Detect which cell encompasses the target text, then output its (X, Y) center coordinate. 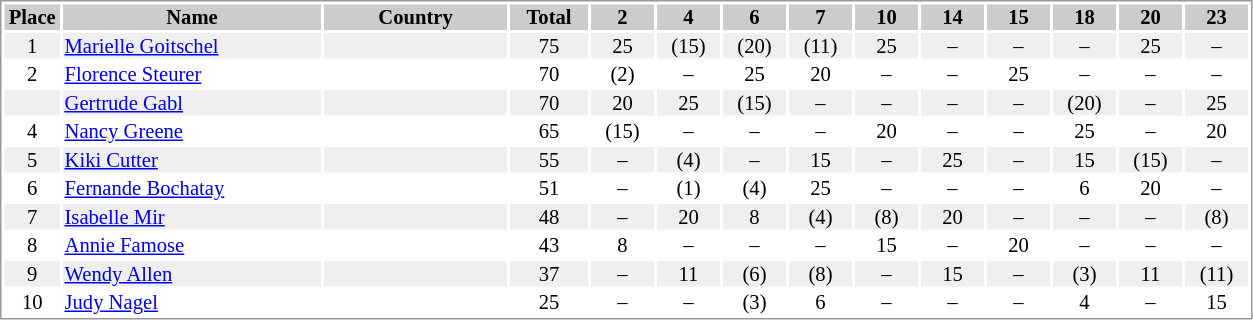
(1) (688, 189)
Country (416, 17)
Wendy Allen (192, 274)
Nancy Greene (192, 131)
Marielle Goitschel (192, 46)
Florence Steurer (192, 75)
9 (32, 274)
23 (1216, 17)
48 (549, 217)
75 (549, 46)
(2) (622, 75)
Place (32, 17)
Isabelle Mir (192, 217)
37 (549, 274)
65 (549, 131)
Gertrude Gabl (192, 103)
Annie Famose (192, 245)
43 (549, 245)
5 (32, 160)
Name (192, 17)
55 (549, 160)
Judy Nagel (192, 303)
Fernande Bochatay (192, 189)
51 (549, 189)
Kiki Cutter (192, 160)
18 (1084, 17)
14 (952, 17)
1 (32, 46)
(6) (754, 274)
Total (549, 17)
